Extract the (x, y) coordinate from the center of the cell holding the provided text.  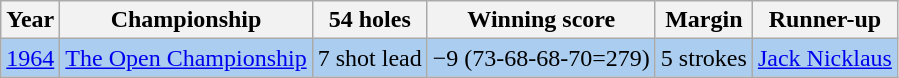
Jack Nicklaus (824, 58)
Winning score (541, 20)
7 shot lead (370, 58)
Runner-up (824, 20)
Championship (186, 20)
−9 (73-68-68-70=279) (541, 58)
54 holes (370, 20)
Year (30, 20)
1964 (30, 58)
Margin (704, 20)
The Open Championship (186, 58)
5 strokes (704, 58)
